Scan for the cell matching the given text and deliver its [x, y] coordinate at center. 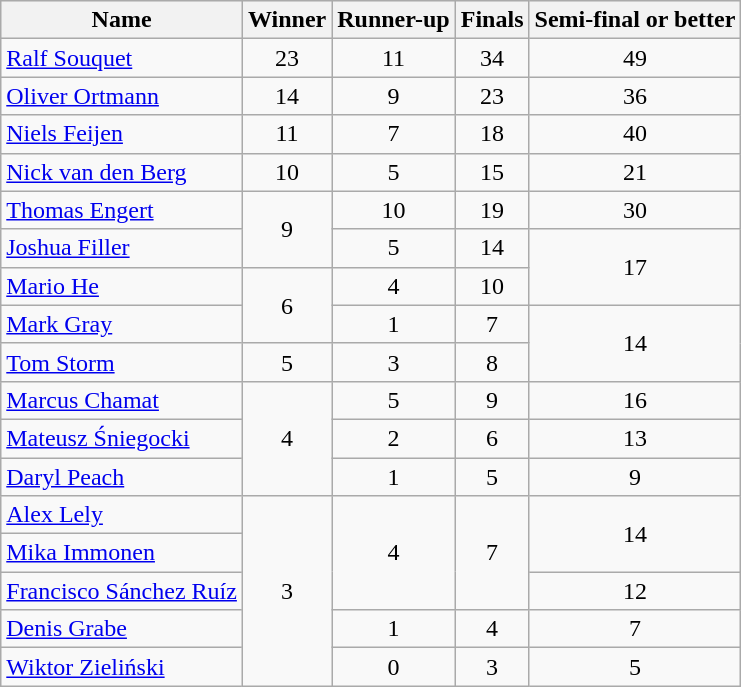
Winner [286, 20]
Denis Grabe [122, 629]
Alex Lely [122, 515]
Runner-up [394, 20]
30 [635, 210]
16 [635, 400]
Marcus Chamat [122, 400]
19 [492, 210]
17 [635, 267]
Mario He [122, 286]
Tom Storm [122, 362]
34 [492, 58]
Thomas Engert [122, 210]
Niels Feijen [122, 134]
Mateusz Śniegocki [122, 438]
Mika Immonen [122, 553]
40 [635, 134]
0 [394, 667]
Nick van den Berg [122, 172]
Mark Gray [122, 324]
Finals [492, 20]
2 [394, 438]
Name [122, 20]
36 [635, 96]
49 [635, 58]
Francisco Sánchez Ruíz [122, 591]
Ralf Souquet [122, 58]
Oliver Ortmann [122, 96]
Joshua Filler [122, 248]
Daryl Peach [122, 477]
12 [635, 591]
8 [492, 362]
Semi-final or better [635, 20]
Wiktor Zieliński [122, 667]
18 [492, 134]
15 [492, 172]
21 [635, 172]
13 [635, 438]
